Find where the given text appears and provide that cell's center as (X, Y) coordinate. 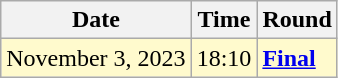
Final (297, 58)
Time (224, 20)
18:10 (224, 58)
Date (96, 20)
November 3, 2023 (96, 58)
Round (297, 20)
